Provide the (X, Y) coordinate of the cell's center where the given text is located.  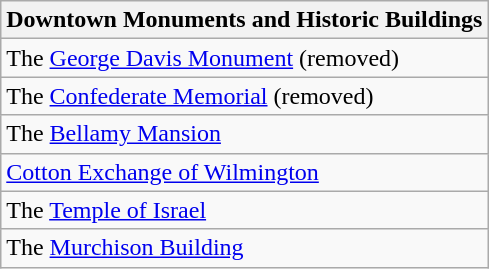
The Temple of Israel (244, 210)
The Confederate Memorial (removed) (244, 96)
Cotton Exchange of Wilmington (244, 172)
The George Davis Monument (removed) (244, 58)
The Bellamy Mansion (244, 134)
The Murchison Building (244, 248)
Downtown Monuments and Historic Buildings (244, 20)
